Identify which cell holds the provided text, then report its [x, y] central coordinate. 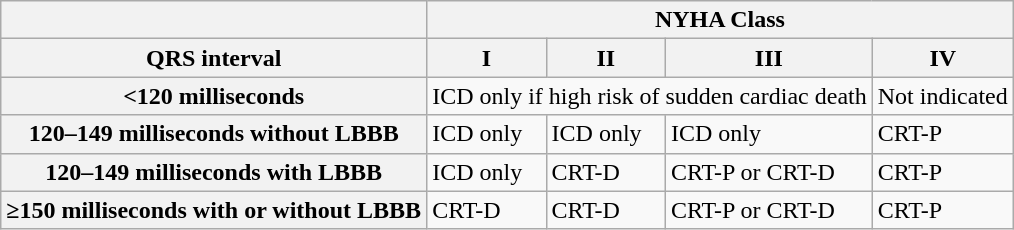
ICD only if high risk of sudden cardiac death [650, 96]
≥150 milliseconds with or without LBBB [214, 210]
QRS interval [214, 58]
120–149 milliseconds with LBBB [214, 172]
II [606, 58]
Not indicated [942, 96]
I [486, 58]
<120 milliseconds [214, 96]
III [768, 58]
120–149 milliseconds without LBBB [214, 134]
NYHA Class [720, 20]
IV [942, 58]
